Identify which cell holds the provided text, then report its (X, Y) central coordinate. 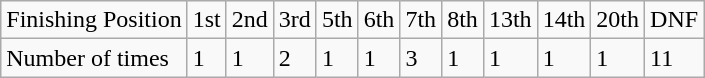
5th (337, 20)
7th (421, 20)
14th (564, 20)
2 (294, 58)
1st (206, 20)
20th (618, 20)
6th (379, 20)
3rd (294, 20)
Finishing Position (94, 20)
13th (510, 20)
Number of times (94, 58)
DNF (674, 20)
11 (674, 58)
2nd (250, 20)
3 (421, 58)
8th (463, 20)
